For the text-containing cell, return its midpoint in (x, y) coordinate format. 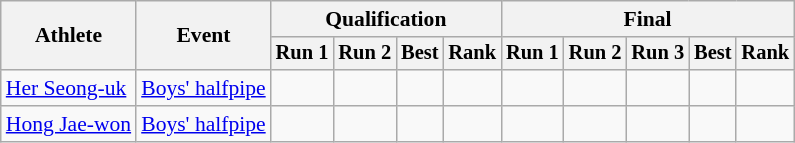
Athlete (68, 36)
Event (204, 36)
Her Seong-uk (68, 88)
Final (648, 19)
Run 3 (658, 54)
Hong Jae-won (68, 124)
Qualification (386, 19)
